Capture the cell that displays the provided text and extract its [x, y] central coordinate. 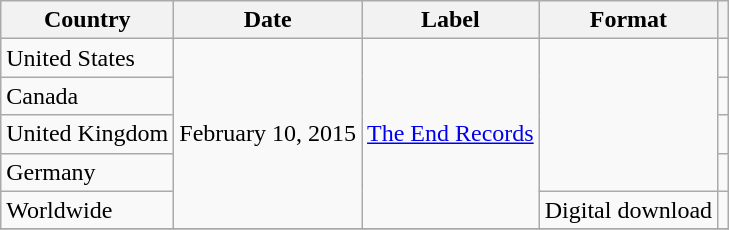
Country [88, 20]
United States [88, 58]
Germany [88, 172]
Worldwide [88, 210]
The End Records [451, 134]
Canada [88, 96]
United Kingdom [88, 134]
Digital download [628, 210]
Label [451, 20]
Format [628, 20]
February 10, 2015 [268, 134]
Date [268, 20]
